Determine the (x, y) coordinate at the center of the cell enclosing the given text.  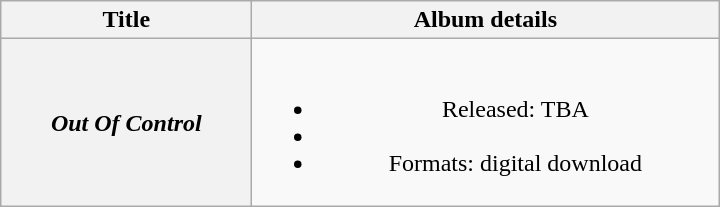
Out Of Control (126, 122)
Released: TBAFormats: digital download (486, 122)
Title (126, 20)
Album details (486, 20)
